Pinpoint the cell where the given text exists, returning its [x, y] midpoint coordinate. 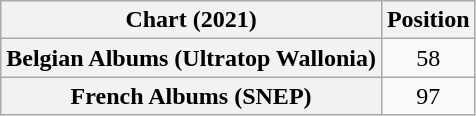
Chart (2021) [192, 20]
French Albums (SNEP) [192, 96]
Position [428, 20]
58 [428, 58]
Belgian Albums (Ultratop Wallonia) [192, 58]
97 [428, 96]
